Determine the (X, Y) coordinate at the center of the cell enclosing the given text.  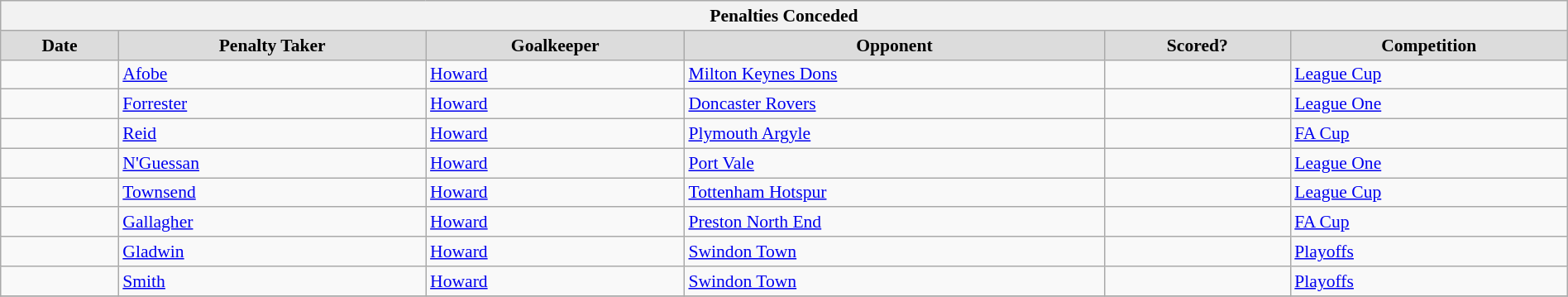
Date (60, 46)
Gladwin (272, 251)
Competition (1429, 46)
Penalties Conceded (784, 16)
Milton Keynes Dons (894, 74)
Opponent (894, 46)
Gallagher (272, 223)
Afobe (272, 74)
Townsend (272, 193)
Smith (272, 281)
Preston North End (894, 223)
Port Vale (894, 163)
Scored? (1198, 46)
Tottenham Hotspur (894, 193)
Forrester (272, 104)
Plymouth Argyle (894, 134)
Goalkeeper (555, 46)
Doncaster Rovers (894, 104)
Penalty Taker (272, 46)
N'Guessan (272, 163)
Reid (272, 134)
